Detect which cell encompasses the target text, then output its (x, y) center coordinate. 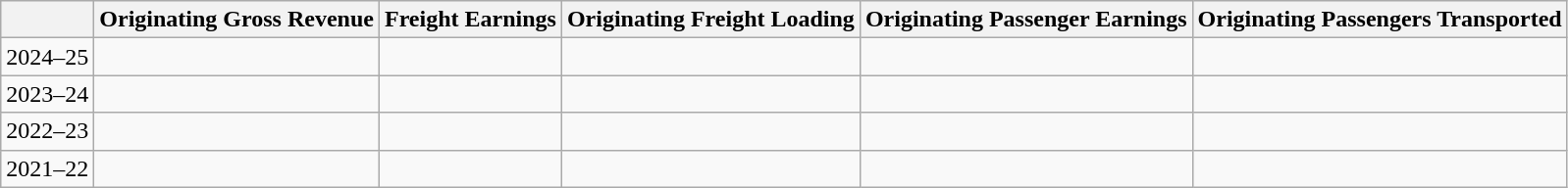
Freight Earnings (470, 20)
Originating Freight Loading (710, 20)
Originating Passenger Earnings (1026, 20)
2024–25 (47, 57)
Originating Gross Revenue (237, 20)
Originating Passengers Transported (1380, 20)
2022–23 (47, 131)
2021–22 (47, 168)
2023–24 (47, 94)
